From the cell containing the given text, extract its center point as [X, Y] coordinate. 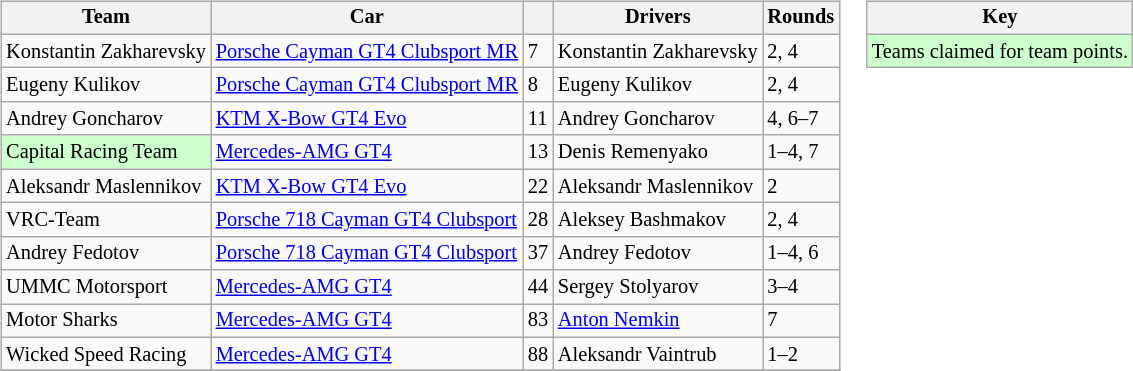
Teams claimed for team points. [1000, 51]
1–4, 7 [802, 152]
Wicked Speed Racing [106, 354]
22 [538, 186]
Motor Sharks [106, 321]
4, 6–7 [802, 119]
Capital Racing Team [106, 152]
Denis Remenyako [658, 152]
8 [538, 85]
UMMC Motorsport [106, 287]
1–4, 6 [802, 253]
Aleksandr Vaintrub [658, 354]
13 [538, 152]
83 [538, 321]
VRC-Team [106, 220]
2 [802, 186]
Rounds [802, 18]
88 [538, 354]
Anton Nemkin [658, 321]
Team [106, 18]
28 [538, 220]
Aleksey Bashmakov [658, 220]
Key [1000, 18]
1–2 [802, 354]
11 [538, 119]
3–4 [802, 287]
Car [367, 18]
44 [538, 287]
Drivers [658, 18]
Sergey Stolyarov [658, 287]
37 [538, 253]
